Provide the [X, Y] coordinate of the cell's center where the given text is located.  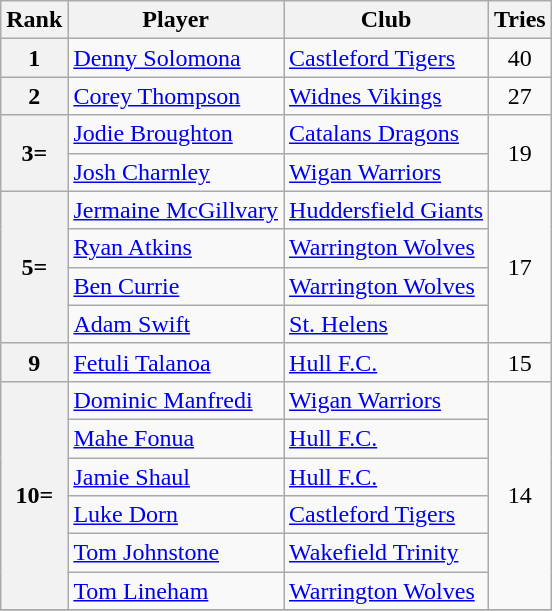
17 [520, 267]
Adam Swift [176, 324]
5= [34, 267]
Club [386, 20]
Denny Solomona [176, 58]
40 [520, 58]
St. Helens [386, 324]
14 [520, 495]
Wakefield Trinity [386, 553]
Ben Currie [176, 286]
Jermaine McGillvary [176, 210]
Rank [34, 20]
27 [520, 96]
Mahe Fonua [176, 438]
2 [34, 96]
Huddersfield Giants [386, 210]
Fetuli Talanoa [176, 362]
Corey Thompson [176, 96]
Ryan Atkins [176, 248]
9 [34, 362]
Widnes Vikings [386, 96]
3= [34, 153]
Jamie Shaul [176, 477]
Catalans Dragons [386, 134]
19 [520, 153]
Player [176, 20]
10= [34, 495]
15 [520, 362]
Tom Lineham [176, 591]
Dominic Manfredi [176, 400]
Josh Charnley [176, 172]
Luke Dorn [176, 515]
Jodie Broughton [176, 134]
1 [34, 58]
Tom Johnstone [176, 553]
Tries [520, 20]
